Return (x, y) of the center of cell containing provided text 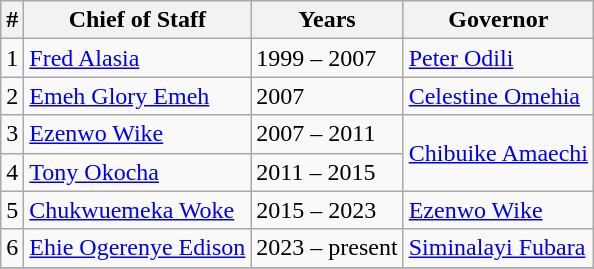
Emeh Glory Emeh (138, 96)
Years (327, 20)
2011 – 2015 (327, 172)
2015 – 2023 (327, 210)
Chibuike Amaechi (498, 153)
Fred Alasia (138, 58)
Peter Odili (498, 58)
5 (12, 210)
2023 – present (327, 248)
1999 – 2007 (327, 58)
2007 (327, 96)
4 (12, 172)
Governor (498, 20)
2 (12, 96)
# (12, 20)
3 (12, 134)
1 (12, 58)
Chief of Staff (138, 20)
Tony Okocha (138, 172)
Celestine Omehia (498, 96)
Chukwuemeka Woke (138, 210)
Ehie Ogerenye Edison (138, 248)
2007 – 2011 (327, 134)
6 (12, 248)
Siminalayi Fubara (498, 248)
